Output the [X, Y] coordinate of the center of the cell containing the given text.  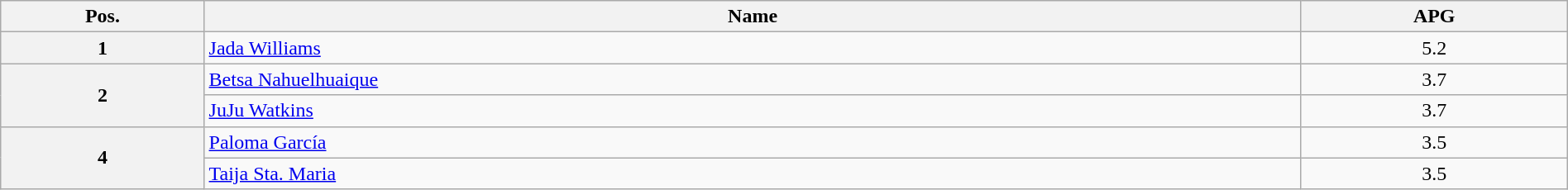
2 [103, 95]
Pos. [103, 17]
APG [1434, 17]
1 [103, 48]
Paloma García [753, 142]
4 [103, 158]
Taija Sta. Maria [753, 173]
JuJu Watkins [753, 111]
Name [753, 17]
Betsa Nahuelhuaique [753, 79]
5.2 [1434, 48]
Jada Williams [753, 48]
